Extract the (x, y) coordinate from the center of the cell holding the provided text.  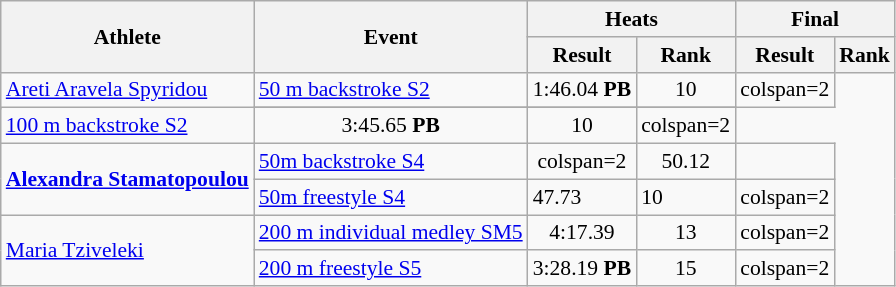
13 (686, 233)
Event (391, 36)
50m backstroke S4 (391, 162)
Final (815, 19)
4:17.39 (582, 233)
47.73 (582, 197)
Maria Tziveleki (128, 250)
100 m backstroke S2 (128, 126)
Athlete (128, 36)
15 (686, 269)
3:45.65 PB (391, 126)
Areti Aravela Spyridou (128, 90)
1:46.04 PB (582, 90)
50 m backstroke S2 (391, 90)
50.12 (686, 162)
Alexandra Stamatopoulou (128, 180)
200 m freestyle S5 (391, 269)
Heats (632, 19)
200 m individual medley SM5 (391, 233)
50m freestyle S4 (391, 197)
3:28.19 PB (582, 269)
